Find where the given text appears and provide that cell's center as (X, Y) coordinate. 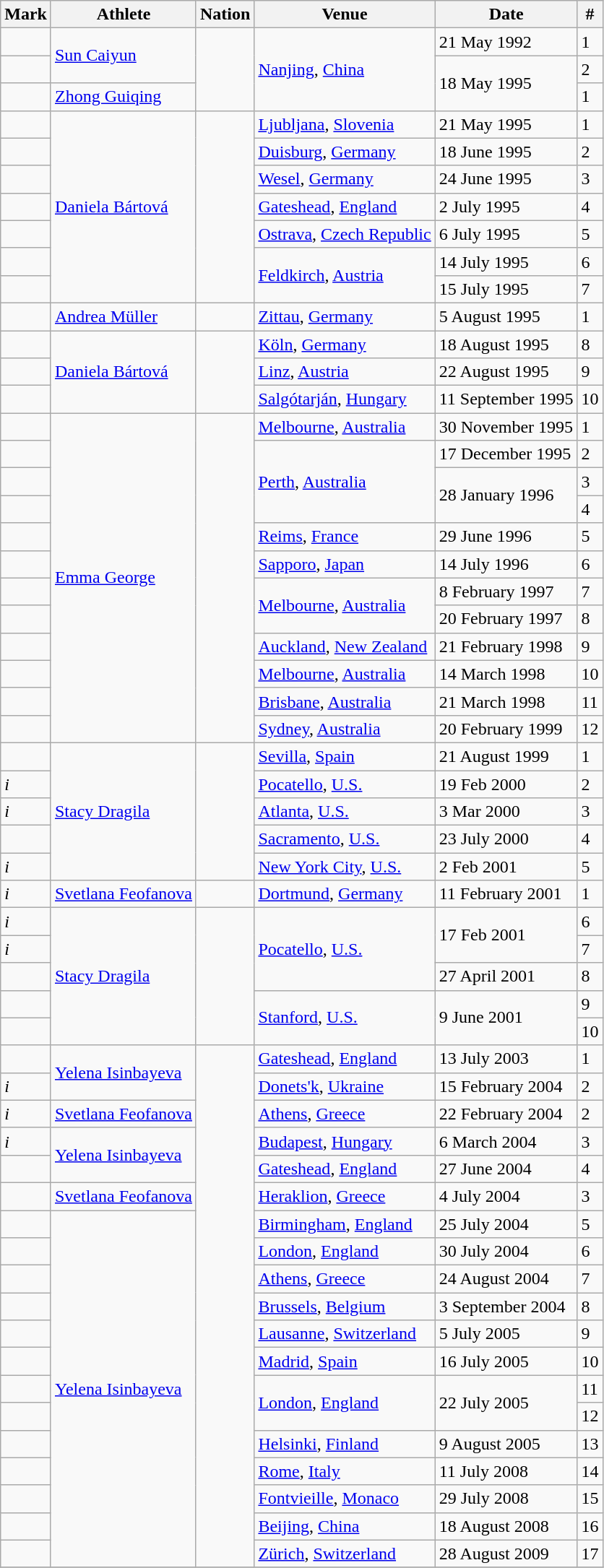
Budapest, Hungary (345, 1141)
6 July 1995 (506, 234)
9 June 2001 (506, 1018)
Sacramento, U.S. (345, 839)
Feldkirch, Austria (345, 275)
24 June 1995 (506, 179)
27 April 2001 (506, 976)
# (590, 14)
Sevilla, Spain (345, 756)
Donets'k, Ukraine (345, 1086)
4 July 2004 (506, 1196)
22 July 2005 (506, 1403)
Venue (345, 14)
Atlanta, U.S. (345, 812)
28 January 1996 (506, 495)
Fontvieille, Monaco (345, 1499)
30 November 1995 (506, 427)
Madrid, Spain (345, 1361)
25 July 2004 (506, 1224)
Emma George (123, 578)
18 May 1995 (506, 83)
Sapporo, Japan (345, 564)
6 March 2004 (506, 1141)
21 February 1998 (506, 646)
Stanford, U.S. (345, 1018)
Perth, Australia (345, 482)
29 June 1996 (506, 537)
3 September 2004 (506, 1307)
5 August 1995 (506, 316)
15 (590, 1499)
29 July 2008 (506, 1499)
19 Feb 2000 (506, 784)
8 February 1997 (506, 592)
Lausanne, Switzerland (345, 1334)
Reims, France (345, 537)
Salgótarján, Hungary (345, 399)
11 July 2008 (506, 1471)
Sydney, Australia (345, 729)
2 July 1995 (506, 207)
20 February 1999 (506, 729)
Brussels, Belgium (345, 1307)
14 (590, 1471)
17 (590, 1554)
16 July 2005 (506, 1361)
14 July 1996 (506, 564)
Auckland, New Zealand (345, 646)
Date (506, 14)
17 Feb 2001 (506, 935)
2 Feb 2001 (506, 867)
Ljubljana, Slovenia (345, 124)
Helsinki, Finland (345, 1444)
18 August 1995 (506, 345)
Athlete (123, 14)
24 August 2004 (506, 1279)
11 September 1995 (506, 399)
Zhong Guiqing (123, 97)
3 Mar 2000 (506, 812)
Mark (26, 14)
11 February 2001 (506, 894)
5 July 2005 (506, 1334)
17 December 1995 (506, 454)
15 July 1995 (506, 289)
30 July 2004 (506, 1252)
16 (590, 1526)
21 May 1995 (506, 124)
21 March 1998 (506, 701)
21 August 1999 (506, 756)
28 August 2009 (506, 1554)
9 August 2005 (506, 1444)
Ostrava, Czech Republic (345, 234)
Zürich, Switzerland (345, 1554)
New York City, U.S. (345, 867)
Heraklion, Greece (345, 1196)
20 February 1997 (506, 619)
13 July 2003 (506, 1059)
14 March 1998 (506, 674)
Wesel, Germany (345, 179)
27 June 2004 (506, 1169)
Birmingham, England (345, 1224)
Köln, Germany (345, 345)
15 February 2004 (506, 1086)
22 February 2004 (506, 1114)
Nanjing, China (345, 69)
Duisburg, Germany (345, 152)
14 July 1995 (506, 261)
Andrea Müller (123, 316)
Zittau, Germany (345, 316)
13 (590, 1444)
18 August 2008 (506, 1526)
21 May 1992 (506, 42)
Brisbane, Australia (345, 701)
23 July 2000 (506, 839)
Nation (225, 14)
Dortmund, Germany (345, 894)
Linz, Austria (345, 372)
Sun Caiyun (123, 56)
Rome, Italy (345, 1471)
22 August 1995 (506, 372)
Beijing, China (345, 1526)
18 June 1995 (506, 152)
